Extract the [x, y] coordinate from the center of the cell holding the provided text.  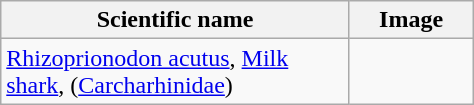
Scientific name [176, 20]
Image [411, 20]
Rhizoprionodon acutus, Milk shark, (Carcharhinidae) [176, 72]
